Locate the cell with the specified text and output its [X, Y] center coordinate. 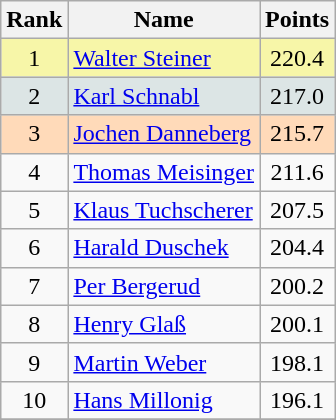
200.2 [298, 286]
Per Bergerud [164, 286]
200.1 [298, 324]
207.5 [298, 210]
10 [34, 400]
1 [34, 58]
5 [34, 210]
8 [34, 324]
Rank [34, 20]
6 [34, 248]
3 [34, 134]
220.4 [298, 58]
2 [34, 96]
Karl Schnabl [164, 96]
198.1 [298, 362]
211.6 [298, 172]
204.4 [298, 248]
Hans Millonig [164, 400]
Walter Steiner [164, 58]
Thomas Meisinger [164, 172]
196.1 [298, 400]
7 [34, 286]
4 [34, 172]
Martin Weber [164, 362]
Henry Glaß [164, 324]
Points [298, 20]
Harald Duschek [164, 248]
9 [34, 362]
217.0 [298, 96]
Name [164, 20]
215.7 [298, 134]
Jochen Danneberg [164, 134]
Klaus Tuchscherer [164, 210]
